Find where the given text appears and provide that cell's center as (x, y) coordinate. 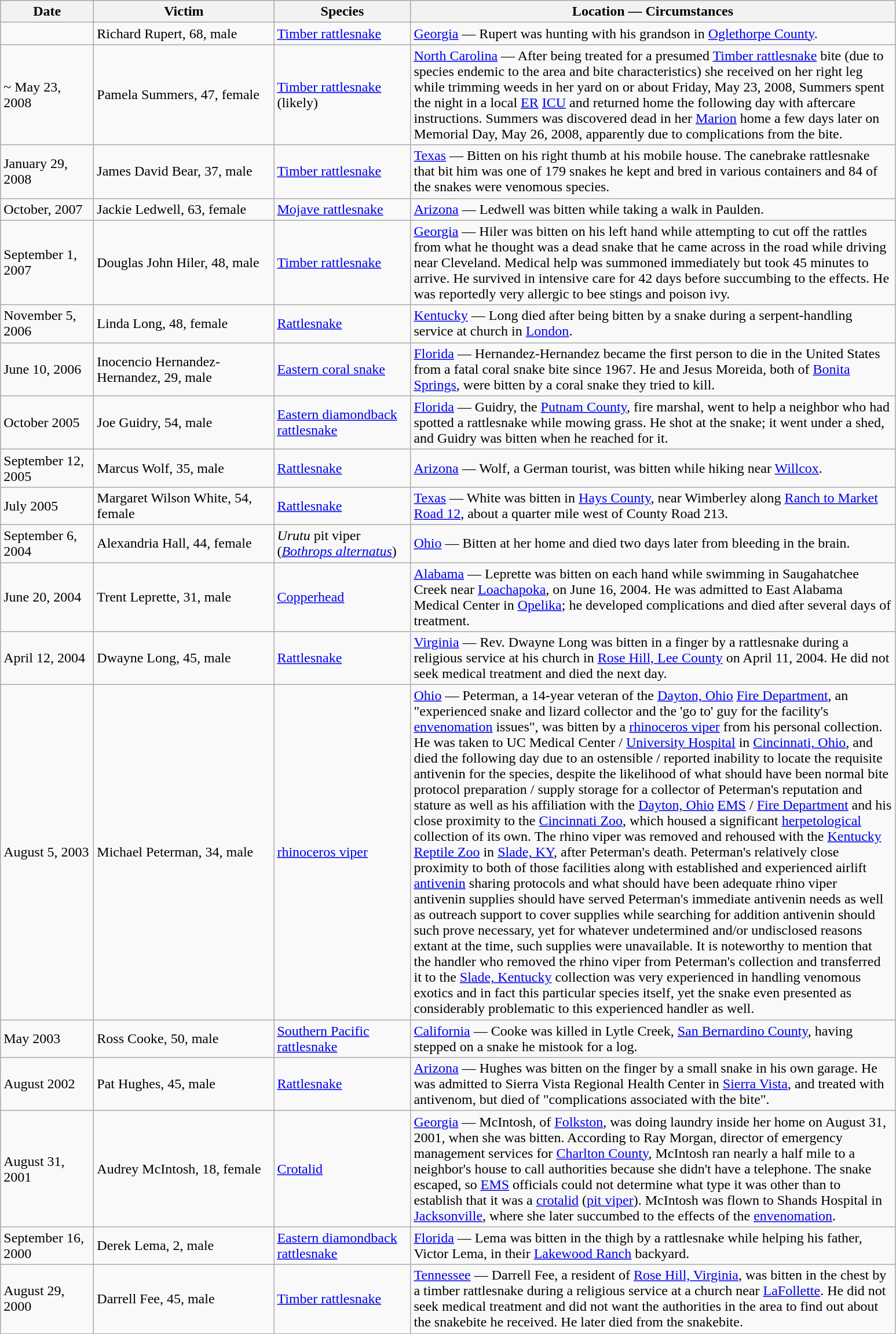
Urutu pit viper (Bothrops alternatus) (342, 544)
September 6, 2004 (47, 544)
Texas — White was bitten in Hays County, near Wimberley along Ranch to Market Road 12, about a quarter mile west of County Road 213. (653, 505)
August 2002 (47, 1084)
Timber rattlesnake (likely) (342, 95)
~ May 23, 2008 (47, 95)
April 12, 2004 (47, 658)
Richard Rupert, 68, male (184, 34)
Date (47, 12)
November 5, 2006 (47, 323)
Inocencio Hernandez-Hernandez, 29, male (184, 369)
Pamela Summers, 47, female (184, 95)
June 10, 2006 (47, 369)
Derek Lema, 2, male (184, 1246)
Eastern coral snake (342, 369)
Copperhead (342, 597)
Florida — Lema was bitten in the thigh by a rattlesnake while helping his father, Victor Lema, in their Lakewood Ranch backyard. (653, 1246)
Trent Leprette, 31, male (184, 597)
Alexandria Hall, 44, female (184, 544)
Pat Hughes, 45, male (184, 1084)
Darrell Fee, 45, male (184, 1299)
August 5, 2003 (47, 852)
June 20, 2004 (47, 597)
October 2005 (47, 422)
Jackie Ledwell, 63, female (184, 209)
Arizona — Ledwell was bitten while taking a walk in Paulden. (653, 209)
Mojave rattlesnake (342, 209)
October, 2007 (47, 209)
Audrey McIntosh, 18, female (184, 1169)
Southern Pacific rattlesnake (342, 1038)
Kentucky — Long died after being bitten by a snake during a serpent-handling service at church in London. (653, 323)
September 1, 2007 (47, 263)
September 12, 2005 (47, 468)
Victim (184, 12)
May 2003 (47, 1038)
August 31, 2001 (47, 1169)
Georgia — Rupert was hunting with his grandson in Oglethorpe County. (653, 34)
Marcus Wolf, 35, male (184, 468)
Arizona — Wolf, a German tourist, was bitten while hiking near Willcox. (653, 468)
Crotalid (342, 1169)
Species (342, 12)
Michael Peterman, 34, male (184, 852)
Linda Long, 48, female (184, 323)
Dwayne Long, 45, male (184, 658)
January 29, 2008 (47, 172)
August 29, 2000 (47, 1299)
Douglas John Hiler, 48, male (184, 263)
California — Cooke was killed in Lytle Creek, San Bernardino County, having stepped on a snake he mistook for a log. (653, 1038)
Joe Guidry, 54, male (184, 422)
Ohio — Bitten at her home and died two days later from bleeding in the brain. (653, 544)
Margaret Wilson White, 54, female (184, 505)
July 2005 (47, 505)
James David Bear, 37, male (184, 172)
Location — Circumstances (653, 12)
rhinoceros viper (342, 852)
September 16, 2000 (47, 1246)
Ross Cooke, 50, male (184, 1038)
